Return the [x, y] coordinate for the center point of the cell that contains the specified text.  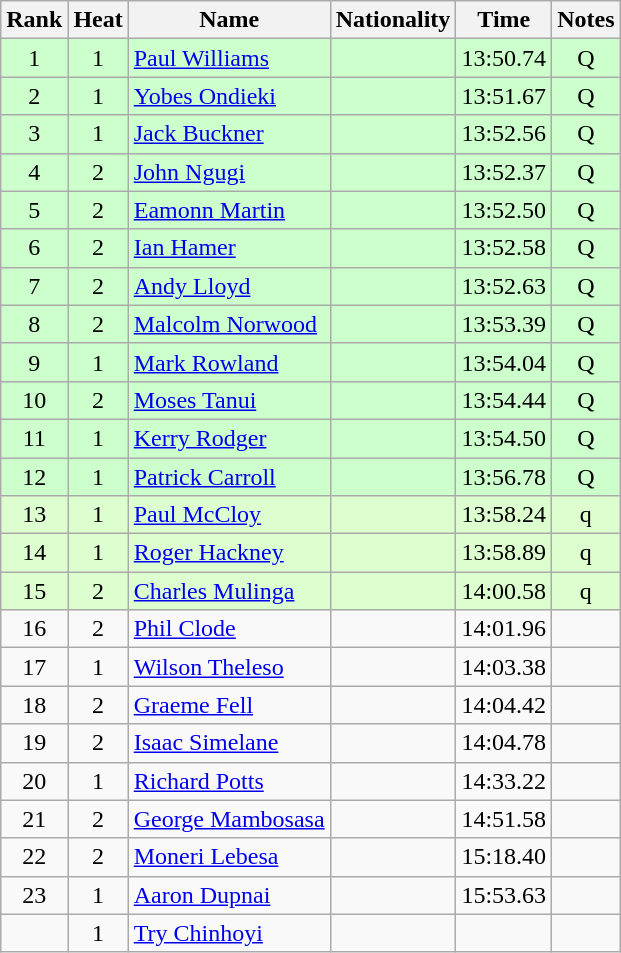
Roger Hackney [229, 553]
Charles Mulinga [229, 591]
13:53.39 [504, 324]
13:58.89 [504, 553]
Try Chinhoyi [229, 933]
Richard Potts [229, 781]
10 [34, 400]
13:52.58 [504, 248]
6 [34, 248]
23 [34, 895]
14 [34, 553]
Graeme Fell [229, 705]
Paul McCloy [229, 515]
Name [229, 20]
Moses Tanui [229, 400]
George Mambosasa [229, 819]
Isaac Simelane [229, 743]
11 [34, 438]
13:58.24 [504, 515]
15:18.40 [504, 857]
14:04.78 [504, 743]
13:54.44 [504, 400]
Wilson Theleso [229, 667]
13:54.50 [504, 438]
Paul Williams [229, 58]
7 [34, 286]
Malcolm Norwood [229, 324]
16 [34, 629]
3 [34, 134]
Kerry Rodger [229, 438]
5 [34, 210]
Nationality [393, 20]
13:52.56 [504, 134]
Moneri Lebesa [229, 857]
14:51.58 [504, 819]
Notes [586, 20]
Ian Hamer [229, 248]
12 [34, 477]
8 [34, 324]
13:52.50 [504, 210]
Andy Lloyd [229, 286]
Mark Rowland [229, 362]
Eamonn Martin [229, 210]
Heat [98, 20]
21 [34, 819]
19 [34, 743]
Jack Buckner [229, 134]
Time [504, 20]
17 [34, 667]
Aaron Dupnai [229, 895]
13:51.67 [504, 96]
4 [34, 172]
9 [34, 362]
14:04.42 [504, 705]
14:00.58 [504, 591]
14:33.22 [504, 781]
15 [34, 591]
13:56.78 [504, 477]
14:03.38 [504, 667]
22 [34, 857]
13 [34, 515]
15:53.63 [504, 895]
13:50.74 [504, 58]
Yobes Ondieki [229, 96]
13:52.63 [504, 286]
John Ngugi [229, 172]
Patrick Carroll [229, 477]
13:54.04 [504, 362]
20 [34, 781]
Phil Clode [229, 629]
18 [34, 705]
13:52.37 [504, 172]
14:01.96 [504, 629]
Rank [34, 20]
